Provide the [X, Y] coordinate of the cell's center where the given text is located.  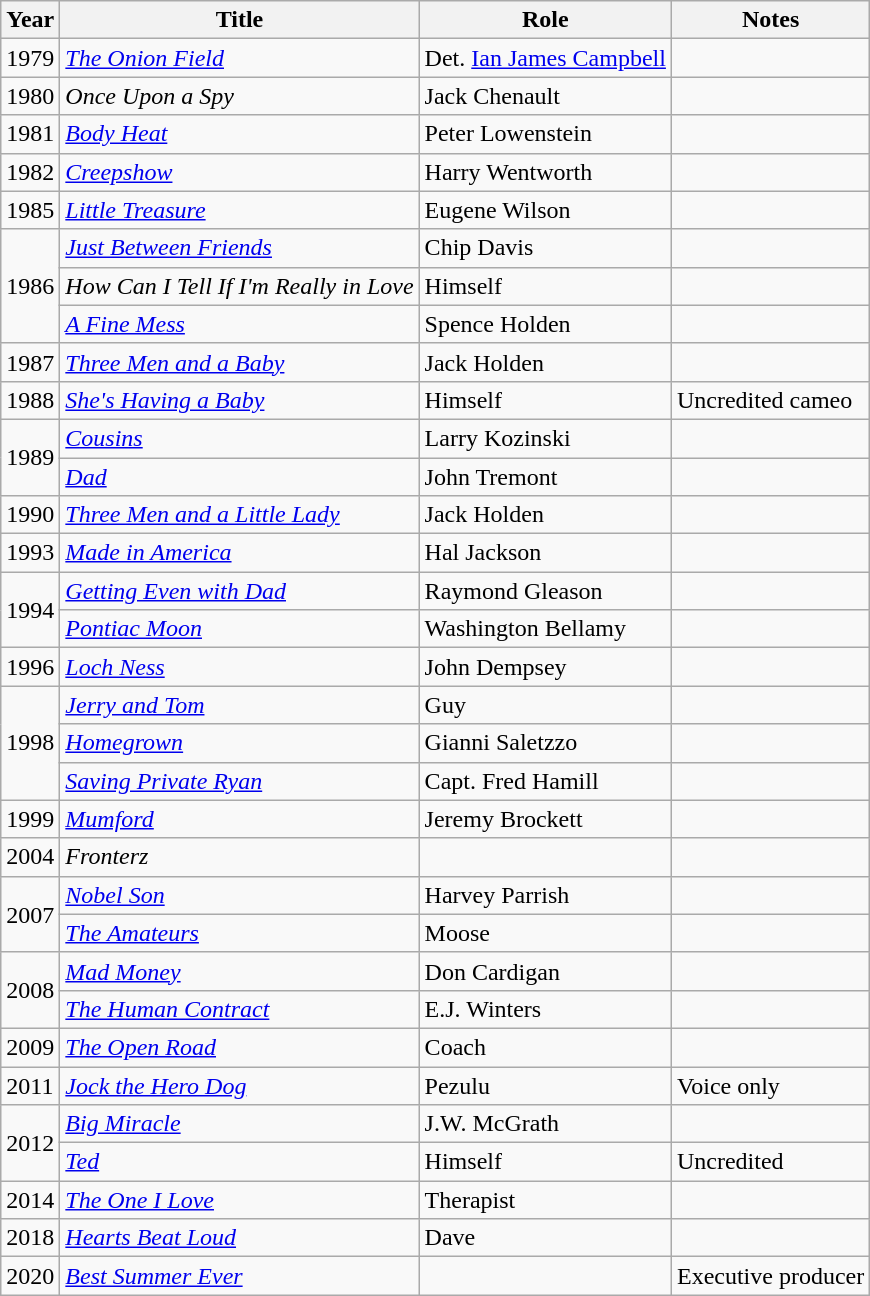
Mumford [240, 819]
2007 [30, 914]
The Open Road [240, 1047]
Jock the Hero Dog [240, 1085]
Peter Lowenstein [545, 134]
Three Men and a Little Lady [240, 515]
2008 [30, 990]
2012 [30, 1143]
The One I Love [240, 1200]
Hal Jackson [545, 553]
Ted [240, 1162]
Chip Davis [545, 248]
Body Heat [240, 134]
Capt. Fred Hamill [545, 781]
Big Miracle [240, 1124]
Best Summer Ever [240, 1276]
Moose [545, 933]
1998 [30, 743]
The Amateurs [240, 933]
Three Men and a Baby [240, 362]
Jerry and Tom [240, 705]
A Fine Mess [240, 324]
Once Upon a Spy [240, 96]
Little Treasure [240, 210]
J.W. McGrath [545, 1124]
Mad Money [240, 971]
1990 [30, 515]
Dave [545, 1238]
Nobel Son [240, 895]
2018 [30, 1238]
Hearts Beat Loud [240, 1238]
Creepshow [240, 172]
2004 [30, 857]
The Onion Field [240, 58]
1981 [30, 134]
John Dempsey [545, 667]
Fronterz [240, 857]
Harry Wentworth [545, 172]
Saving Private Ryan [240, 781]
Loch Ness [240, 667]
1993 [30, 553]
Jeremy Brockett [545, 819]
Notes [770, 20]
Voice only [770, 1085]
Jack Chenault [545, 96]
1989 [30, 457]
Made in America [240, 553]
Title [240, 20]
John Tremont [545, 477]
1999 [30, 819]
She's Having a Baby [240, 400]
Uncredited [770, 1162]
How Can I Tell If I'm Really in Love [240, 286]
2009 [30, 1047]
1982 [30, 172]
Cousins [240, 438]
Coach [545, 1047]
Washington Bellamy [545, 629]
Spence Holden [545, 324]
1980 [30, 96]
Gianni Saletzzo [545, 743]
The Human Contract [240, 1009]
Det. Ian James Campbell [545, 58]
Raymond Gleason [545, 591]
1985 [30, 210]
1986 [30, 286]
Uncredited cameo [770, 400]
Pontiac Moon [240, 629]
2020 [30, 1276]
Pezulu [545, 1085]
Just Between Friends [240, 248]
E.J. Winters [545, 1009]
Therapist [545, 1200]
1996 [30, 667]
Larry Kozinski [545, 438]
1979 [30, 58]
Guy [545, 705]
Eugene Wilson [545, 210]
Year [30, 20]
Getting Even with Dad [240, 591]
Role [545, 20]
Homegrown [240, 743]
Harvey Parrish [545, 895]
1988 [30, 400]
Dad [240, 477]
2014 [30, 1200]
Executive producer [770, 1276]
Don Cardigan [545, 971]
2011 [30, 1085]
1994 [30, 610]
1987 [30, 362]
